For the text-containing cell, return its midpoint in [X, Y] coordinate format. 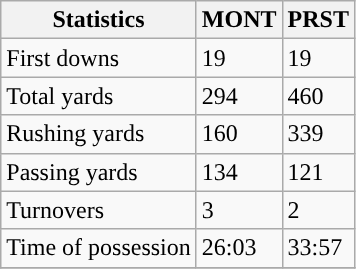
PRST [318, 20]
Total yards [99, 96]
121 [318, 172]
Turnovers [99, 210]
Statistics [99, 20]
294 [239, 96]
First downs [99, 58]
339 [318, 134]
Rushing yards [99, 134]
MONT [239, 20]
Time of possession [99, 248]
Passing yards [99, 172]
160 [239, 134]
2 [318, 210]
3 [239, 210]
33:57 [318, 248]
26:03 [239, 248]
134 [239, 172]
460 [318, 96]
